Output the [X, Y] coordinate of the center of the cell containing the given text.  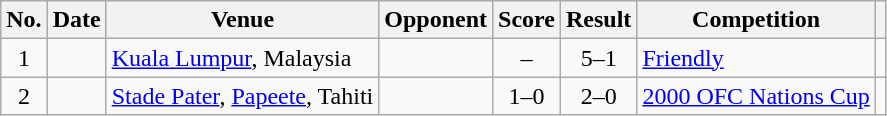
– [527, 58]
Date [76, 20]
1–0 [527, 96]
2–0 [598, 96]
Stade Pater, Papeete, Tahiti [242, 96]
1 [24, 58]
Competition [756, 20]
2000 OFC Nations Cup [756, 96]
No. [24, 20]
Kuala Lumpur, Malaysia [242, 58]
2 [24, 96]
5–1 [598, 58]
Opponent [436, 20]
Venue [242, 20]
Score [527, 20]
Friendly [756, 58]
Result [598, 20]
